For the text-containing cell, return its midpoint in [x, y] coordinate format. 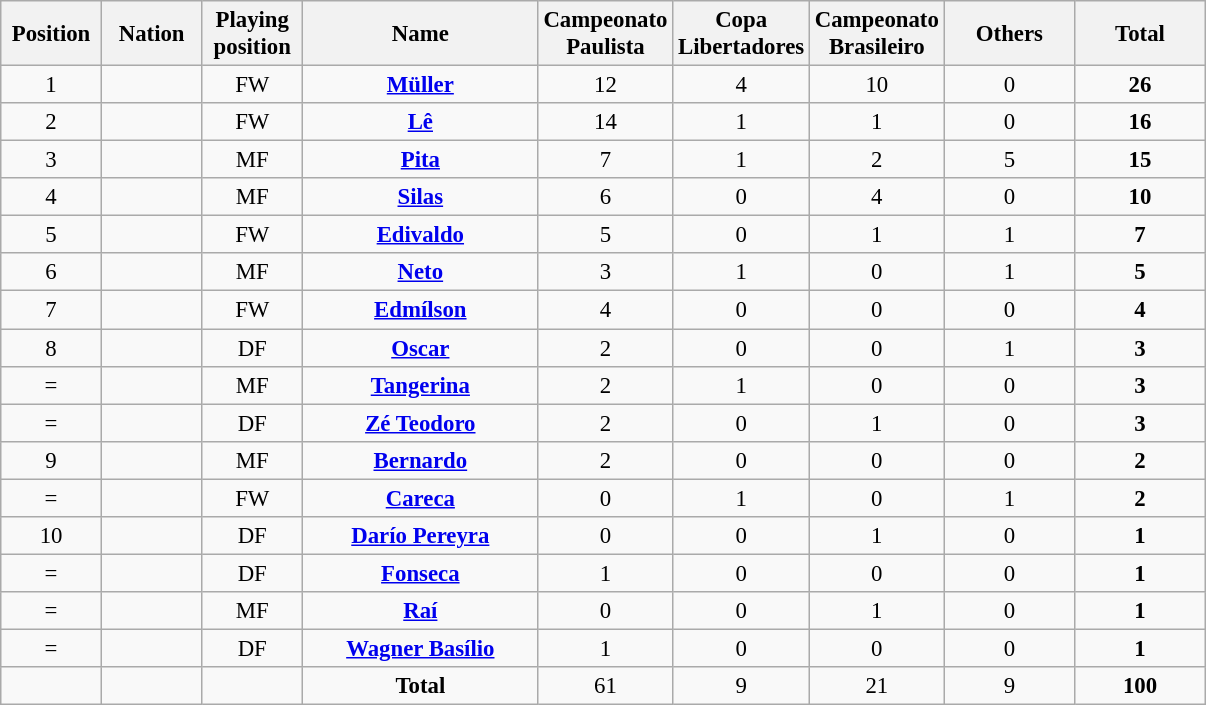
Müller [421, 85]
100 [1140, 686]
Playing position [252, 34]
14 [606, 122]
Lê [421, 122]
12 [606, 85]
Careca [421, 498]
Copa Libertadores [742, 34]
Darío Pereyra [421, 536]
26 [1140, 85]
Wagner Basílio [421, 648]
8 [52, 348]
Edivaldo [421, 235]
Position [52, 34]
Zé Teodoro [421, 423]
Oscar [421, 348]
Neto [421, 273]
Campeonato Paulista [606, 34]
61 [606, 686]
Bernardo [421, 460]
Pita [421, 160]
Others [1010, 34]
Name [421, 34]
Tangerina [421, 385]
Nation [152, 34]
Edmílson [421, 310]
Silas [421, 197]
16 [1140, 122]
Raí [421, 611]
Campeonato Brasileiro [876, 34]
21 [876, 686]
15 [1140, 160]
Fonseca [421, 573]
